Detect which cell encompasses the target text, then output its [X, Y] center coordinate. 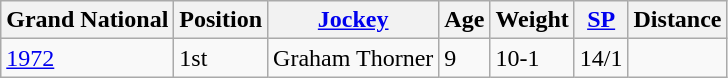
Distance [678, 20]
SP [601, 20]
Grand National [88, 20]
Age [464, 20]
1st [221, 58]
14/1 [601, 58]
1972 [88, 58]
Position [221, 20]
10-1 [532, 58]
Weight [532, 20]
9 [464, 58]
Jockey [354, 20]
Graham Thorner [354, 58]
